Scan for the cell matching the given text and deliver its (X, Y) coordinate at center. 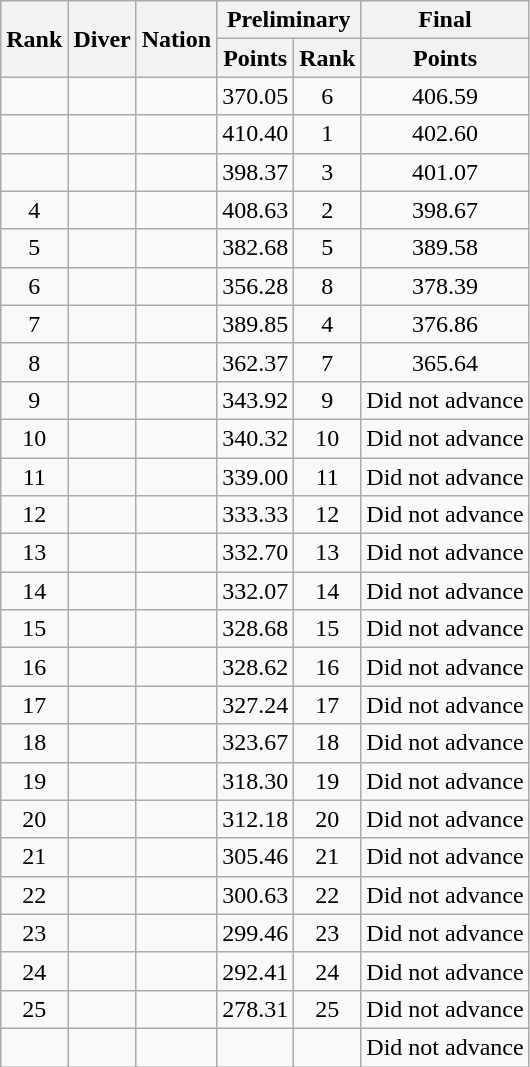
1 (328, 134)
305.46 (256, 857)
356.28 (256, 286)
389.85 (256, 324)
332.07 (256, 591)
333.33 (256, 515)
Diver (102, 39)
406.59 (445, 96)
343.92 (256, 400)
365.64 (445, 362)
398.37 (256, 172)
398.67 (445, 210)
292.41 (256, 971)
Final (445, 20)
278.31 (256, 1009)
408.63 (256, 210)
376.86 (445, 324)
323.67 (256, 743)
300.63 (256, 895)
327.24 (256, 705)
299.46 (256, 933)
312.18 (256, 819)
3 (328, 172)
Nation (176, 39)
402.60 (445, 134)
370.05 (256, 96)
382.68 (256, 248)
410.40 (256, 134)
328.62 (256, 667)
362.37 (256, 362)
340.32 (256, 438)
328.68 (256, 629)
318.30 (256, 781)
339.00 (256, 477)
378.39 (445, 286)
389.58 (445, 248)
Preliminary (289, 20)
2 (328, 210)
332.70 (256, 553)
401.07 (445, 172)
